For the text-containing cell, return its midpoint in (x, y) coordinate format. 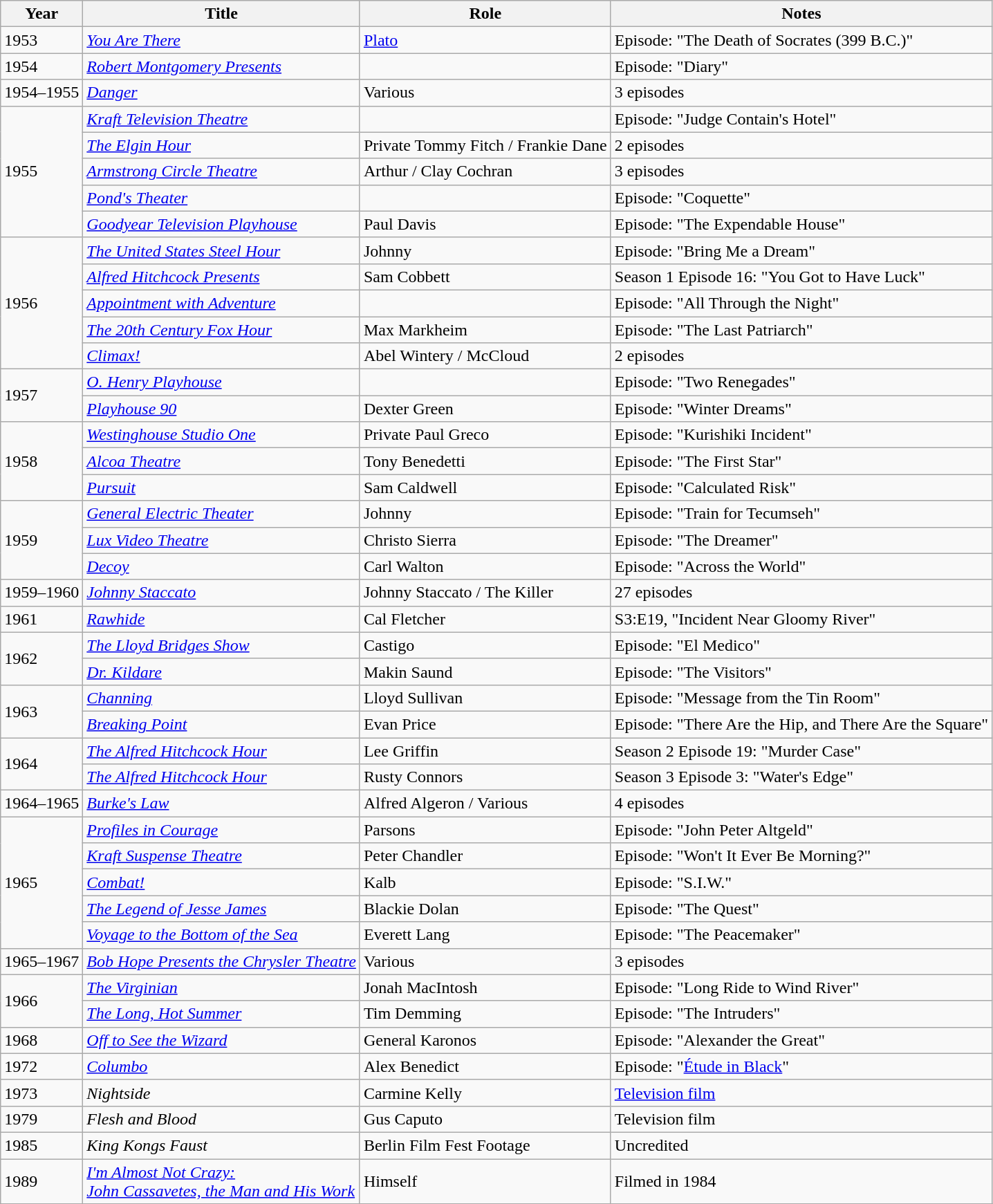
Everett Lang (485, 935)
Flesh and Blood (221, 1119)
1962 (41, 658)
Decoy (221, 566)
The United States Steel Hour (221, 250)
Filmed in 1984 (801, 1181)
Peter Chandler (485, 856)
Episode: "Calculated Risk" (801, 488)
Title (221, 14)
The Long, Hot Summer (221, 1014)
1965–1967 (41, 961)
1961 (41, 619)
1954 (41, 66)
Cal Fletcher (485, 619)
Season 2 Episode 19: "Murder Case" (801, 750)
Arthur / Clay Cochran (485, 172)
I'm Almost Not Crazy: John Cassavetes, the Man and His Work (221, 1181)
Episode: "Kurishiki Incident" (801, 435)
The Virginian (221, 988)
General Karonos (485, 1040)
Episode: "The Dreamer" (801, 540)
1959–1960 (41, 593)
Profiles in Courage (221, 830)
Season 3 Episode 3: "Water's Edge" (801, 777)
27 episodes (801, 593)
Episode: "The Last Patriarch" (801, 330)
Episode: "Long Ride to Wind River" (801, 988)
The Lloyd Bridges Show (221, 645)
Off to See the Wizard (221, 1040)
Episode: "Winter Dreams" (801, 409)
Dr. Kildare (221, 672)
Breaking Point (221, 724)
Lee Griffin (485, 750)
Appointment with Adventure (221, 303)
Dexter Green (485, 409)
Plato (485, 40)
Kraft Television Theatre (221, 119)
Episode: "Across the World" (801, 566)
Episode: "Étude in Black" (801, 1066)
Bob Hope Presents the Chrysler Theatre (221, 961)
Parsons (485, 830)
Playhouse 90 (221, 409)
Channing (221, 698)
Episode: "S.I.W." (801, 882)
1972 (41, 1066)
Year (41, 14)
Episode: "Message from the Tin Room" (801, 698)
O. Henry Playhouse (221, 382)
1954–1955 (41, 93)
Carl Walton (485, 566)
Episode: "Bring Me a Dream" (801, 250)
Pond's Theater (221, 198)
Episode: "The Quest" (801, 909)
Episode: "Train for Tecumseh" (801, 514)
Episode: "Two Renegades" (801, 382)
Rawhide (221, 619)
Blackie Dolan (485, 909)
1973 (41, 1093)
Uncredited (801, 1145)
Voyage to the Bottom of the Sea (221, 935)
Gus Caputo (485, 1119)
Episode: "Diary" (801, 66)
Robert Montgomery Presents (221, 66)
Abel Wintery / McCloud (485, 356)
Episode: "The Expendable House" (801, 224)
Kraft Suspense Theatre (221, 856)
Episode: "There Are the Hip, and There Are the Square" (801, 724)
1966 (41, 1001)
1953 (41, 40)
Johnny Staccato / The Killer (485, 593)
Castigo (485, 645)
Episode: "Alexander the Great" (801, 1040)
Goodyear Television Playhouse (221, 224)
Rusty Connors (485, 777)
Paul Davis (485, 224)
1964–1965 (41, 804)
You Are There (221, 40)
Makin Saund (485, 672)
Alex Benedict (485, 1066)
1956 (41, 303)
Private Tommy Fitch / Frankie Dane (485, 145)
1963 (41, 711)
Alfred Algeron / Various (485, 804)
Johnny Staccato (221, 593)
Episode: "Coquette" (801, 198)
Jonah MacIntosh (485, 988)
Episode: "John Peter Altgeld" (801, 830)
General Electric Theater (221, 514)
Evan Price (485, 724)
Episode: "The Intruders" (801, 1014)
Tony Benedetti (485, 461)
Armstrong Circle Theatre (221, 172)
Private Paul Greco (485, 435)
Tim Demming (485, 1014)
Himself (485, 1181)
Episode: "The First Star" (801, 461)
Nightside (221, 1093)
Climax! (221, 356)
Columbo (221, 1066)
1979 (41, 1119)
1964 (41, 763)
1989 (41, 1181)
Notes (801, 14)
Westinghouse Studio One (221, 435)
King Kongs Faust (221, 1145)
Episode: "El Medico" (801, 645)
Episode: "The Death of Socrates (399 B.C.)" (801, 40)
The Elgin Hour (221, 145)
Burke's Law (221, 804)
Combat! (221, 882)
Lloyd Sullivan (485, 698)
Pursuit (221, 488)
The Legend of Jesse James (221, 909)
Role (485, 14)
Episode: "Judge Contain's Hotel" (801, 119)
The 20th Century Fox Hour (221, 330)
4 episodes (801, 804)
Episode: "All Through the Night" (801, 303)
1985 (41, 1145)
1959 (41, 540)
Alfred Hitchcock Presents (221, 277)
Christo Sierra (485, 540)
Berlin Film Fest Footage (485, 1145)
Episode: "The Visitors" (801, 672)
Danger (221, 93)
Sam Caldwell (485, 488)
Episode: "The Peacemaker" (801, 935)
S3:E19, "Incident Near Gloomy River" (801, 619)
Sam Cobbett (485, 277)
1965 (41, 882)
Episode: "Won't It Ever Be Morning?" (801, 856)
Carmine Kelly (485, 1093)
1957 (41, 396)
Max Markheim (485, 330)
Lux Video Theatre (221, 540)
Alcoa Theatre (221, 461)
Season 1 Episode 16: "You Got to Have Luck" (801, 277)
Kalb (485, 882)
1955 (41, 172)
1968 (41, 1040)
1958 (41, 461)
